Locate the cell with the specified text and output its [X, Y] center coordinate. 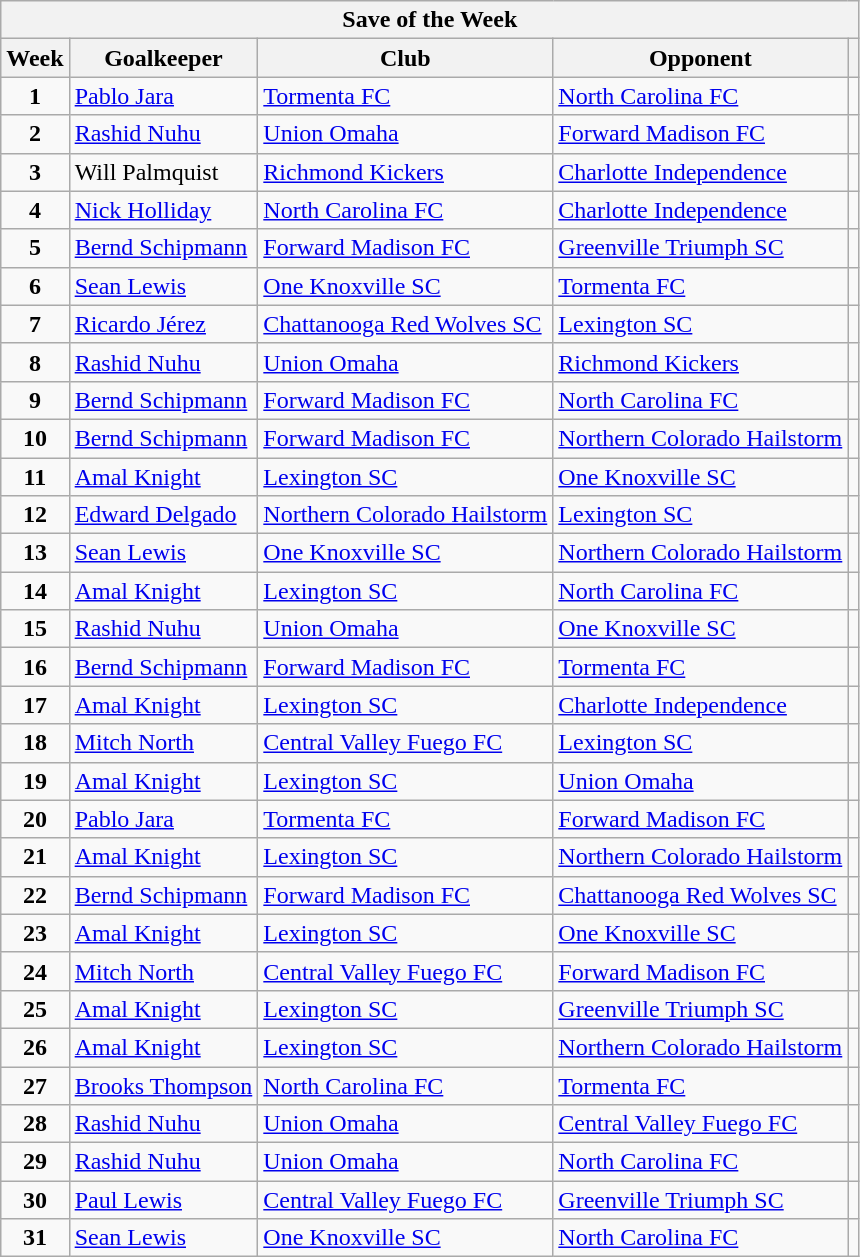
14 [35, 591]
28 [35, 1124]
10 [35, 438]
19 [35, 781]
12 [35, 515]
30 [35, 1200]
8 [35, 362]
Opponent [700, 58]
5 [35, 248]
Ricardo Jérez [164, 324]
Goalkeeper [164, 58]
24 [35, 971]
20 [35, 819]
Paul Lewis [164, 1200]
18 [35, 743]
Nick Holliday [164, 210]
13 [35, 553]
4 [35, 210]
23 [35, 933]
Club [406, 58]
Edward Delgado [164, 515]
29 [35, 1162]
2 [35, 134]
16 [35, 667]
15 [35, 629]
1 [35, 96]
21 [35, 857]
Brooks Thompson [164, 1085]
25 [35, 1009]
31 [35, 1238]
17 [35, 705]
Save of the Week [430, 20]
6 [35, 286]
26 [35, 1047]
11 [35, 477]
9 [35, 400]
27 [35, 1085]
7 [35, 324]
3 [35, 172]
22 [35, 895]
Week [35, 58]
Will Palmquist [164, 172]
